Pinpoint the cell where the given text exists, returning its (x, y) midpoint coordinate. 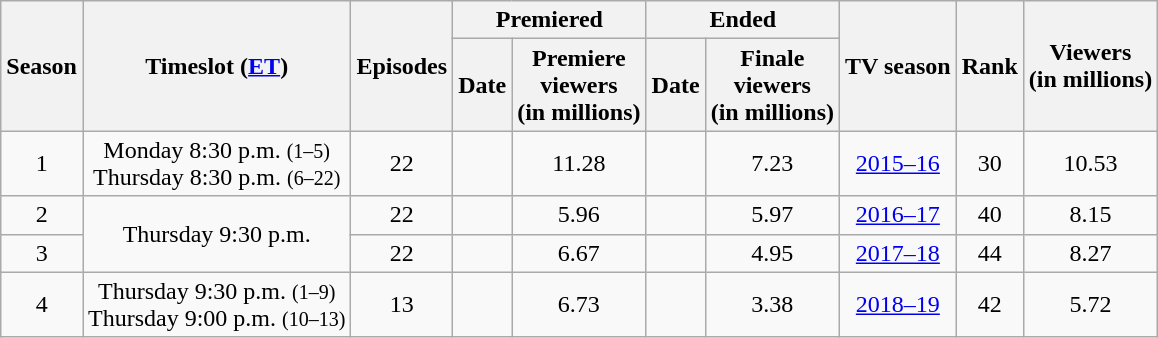
Finaleviewers(in millions) (772, 85)
Premiereviewers(in millions) (579, 85)
13 (402, 304)
2017–18 (898, 253)
40 (990, 215)
Rank (990, 66)
Episodes (402, 66)
5.96 (579, 215)
TV season (898, 66)
11.28 (579, 164)
Viewers(in millions) (1090, 66)
Timeslot (ET) (216, 66)
1 (42, 164)
6.67 (579, 253)
3.38 (772, 304)
2016–17 (898, 215)
8.15 (1090, 215)
Ended (742, 20)
4 (42, 304)
4.95 (772, 253)
5.72 (1090, 304)
3 (42, 253)
Monday 8:30 p.m. (1–5)Thursday 8:30 p.m. (6–22) (216, 164)
10.53 (1090, 164)
2 (42, 215)
8.27 (1090, 253)
30 (990, 164)
7.23 (772, 164)
2015–16 (898, 164)
42 (990, 304)
Season (42, 66)
6.73 (579, 304)
Thursday 9:30 p.m. (1–9)Thursday 9:00 p.m. (10–13) (216, 304)
44 (990, 253)
Premiered (550, 20)
Thursday 9:30 p.m. (216, 234)
2018–19 (898, 304)
5.97 (772, 215)
